Output the (X, Y) coordinate of the center of the cell containing the given text.  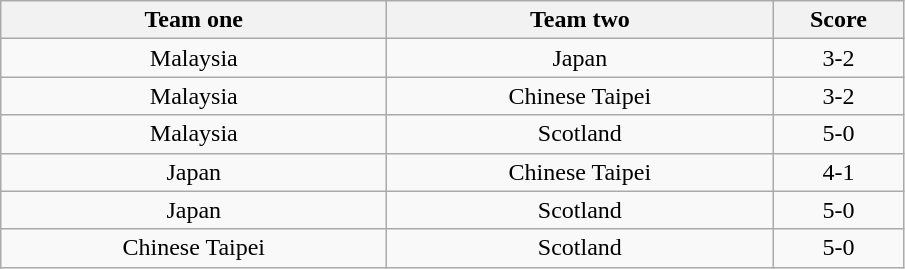
4-1 (838, 172)
Team two (580, 20)
Team one (194, 20)
Score (838, 20)
